Return (x, y) of the center of cell containing provided text 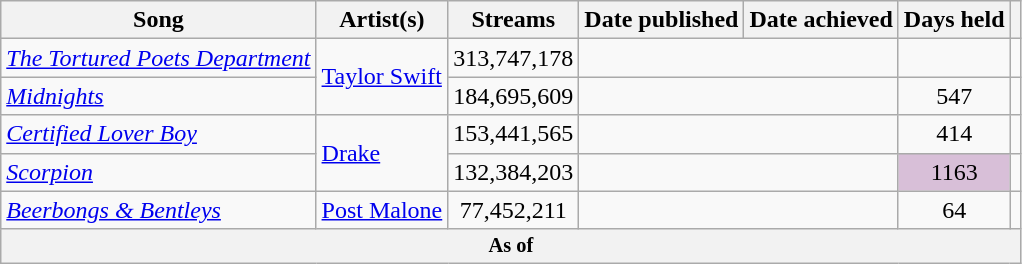
64 (954, 210)
1163 (954, 172)
Beerbongs & Bentleys (158, 210)
Date achieved (821, 20)
Streams (514, 20)
Post Malone (382, 210)
547 (954, 96)
As of (511, 246)
313,747,178 (514, 58)
Date published (662, 20)
The Tortured Poets Department (158, 58)
Days held (954, 20)
132,384,203 (514, 172)
153,441,565 (514, 134)
Midnights (158, 96)
Artist(s) (382, 20)
Song (158, 20)
Certified Lover Boy (158, 134)
Scorpion (158, 172)
Taylor Swift (382, 77)
77,452,211 (514, 210)
184,695,609 (514, 96)
414 (954, 134)
Drake (382, 153)
